Determine the (x, y) coordinate at the center of the cell enclosing the given text.  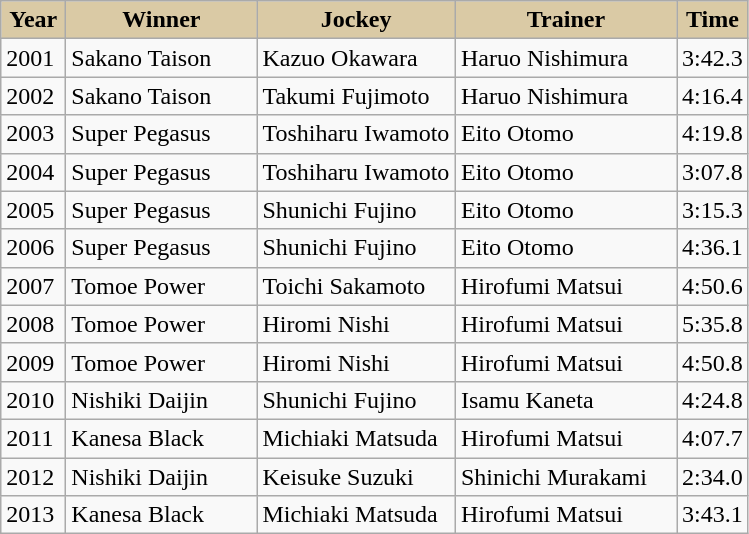
Toichi Sakamoto (356, 286)
3:15.3 (712, 210)
5:35.8 (712, 324)
2012 (34, 477)
4:50.8 (712, 362)
Keisuke Suzuki (356, 477)
2001 (34, 58)
2003 (34, 134)
3:07.8 (712, 172)
Shinichi Murakami (566, 477)
4:07.7 (712, 438)
4:36.1 (712, 248)
3:42.3 (712, 58)
4:16.4 (712, 96)
4:24.8 (712, 400)
4:50.6 (712, 286)
Takumi Fujimoto (356, 96)
Year (34, 20)
Winner (162, 20)
2009 (34, 362)
2007 (34, 286)
3:43.1 (712, 515)
Time (712, 20)
2006 (34, 248)
Kazuo Okawara (356, 58)
2005 (34, 210)
2004 (34, 172)
2008 (34, 324)
2013 (34, 515)
2010 (34, 400)
Jockey (356, 20)
2:34.0 (712, 477)
Trainer (566, 20)
4:19.8 (712, 134)
2002 (34, 96)
2011 (34, 438)
Isamu Kaneta (566, 400)
